Extract the (X, Y) coordinate from the center of the cell holding the provided text.  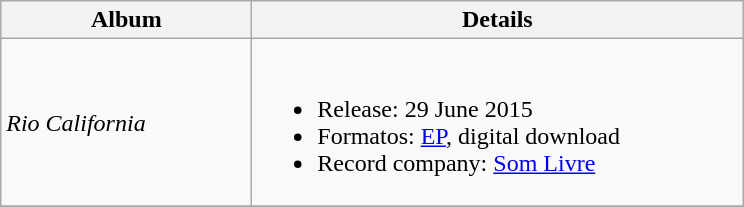
Rio California (126, 122)
Details (498, 20)
Album (126, 20)
Release: 29 June 2015Formatos: EP, digital downloadRecord company: Som Livre (498, 122)
